Identify which cell holds the provided text, then report its [x, y] central coordinate. 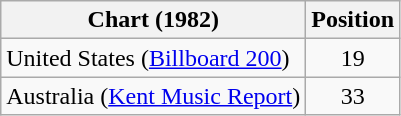
United States (Billboard 200) [154, 58]
19 [353, 58]
Australia (Kent Music Report) [154, 96]
Chart (1982) [154, 20]
33 [353, 96]
Position [353, 20]
